Detect which cell encompasses the target text, then output its [X, Y] center coordinate. 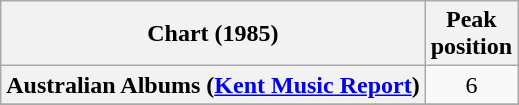
Chart (1985) [213, 34]
6 [471, 85]
Peakposition [471, 34]
Australian Albums (Kent Music Report) [213, 85]
